Identify which cell holds the provided text, then report its [X, Y] central coordinate. 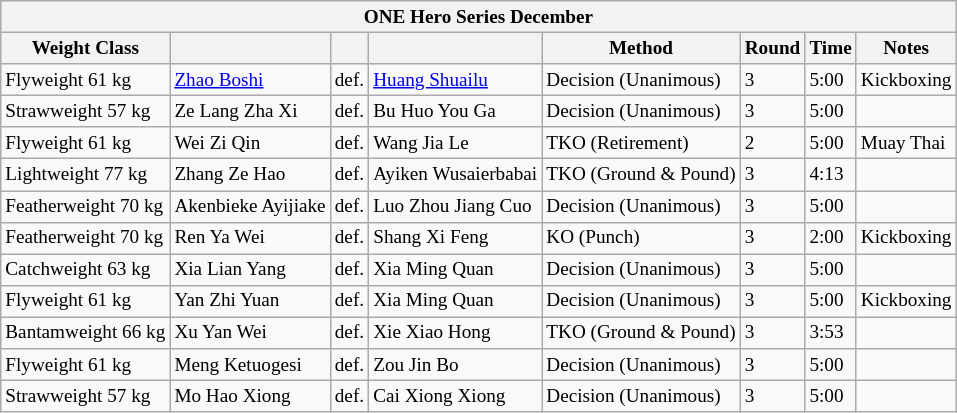
Luo Zhou Jiang Cuo [456, 206]
Shang Xi Feng [456, 238]
Zou Jin Bo [456, 365]
Wei Zi Qin [250, 143]
Xu Yan Wei [250, 333]
Zhang Ze Hao [250, 175]
Xie Xiao Hong [456, 333]
3:53 [830, 333]
4:13 [830, 175]
Wang Jia Le [456, 143]
Ze Lang Zha Xi [250, 111]
TKO (Retirement) [641, 143]
Meng Ketuogesi [250, 365]
Yan Zhi Yuan [250, 301]
Muay Thai [906, 143]
Notes [906, 48]
Zhao Boshi [250, 80]
Weight Class [86, 48]
Method [641, 48]
Bantamweight 66 kg [86, 333]
Cai Xiong Xiong [456, 396]
Ren Ya Wei [250, 238]
2 [772, 143]
Ayiken Wusaierbabai [456, 175]
ONE Hero Series December [478, 17]
Huang Shuailu [456, 80]
Xia Lian Yang [250, 270]
Mo Hao Xiong [250, 396]
KO (Punch) [641, 238]
Catchweight 63 kg [86, 270]
Time [830, 48]
Round [772, 48]
Bu Huo You Ga [456, 111]
2:00 [830, 238]
Akenbieke Ayijiake [250, 206]
Lightweight 77 kg [86, 175]
